Output the [x, y] coordinate of the center of the cell containing the given text.  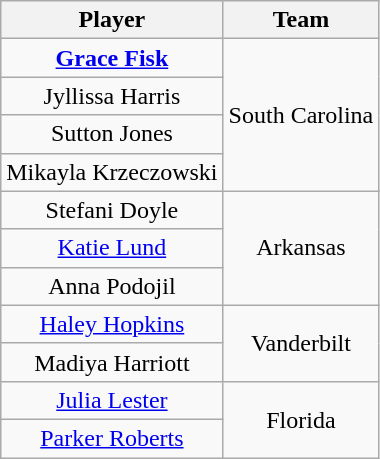
Anna Podojil [112, 286]
Madiya Harriott [112, 362]
Mikayla Krzeczowski [112, 172]
Arkansas [301, 248]
Katie Lund [112, 248]
Haley Hopkins [112, 324]
Stefani Doyle [112, 210]
Julia Lester [112, 400]
Grace Fisk [112, 58]
Florida [301, 419]
Parker Roberts [112, 438]
Vanderbilt [301, 343]
Sutton Jones [112, 134]
Team [301, 20]
Player [112, 20]
Jyllissa Harris [112, 96]
South Carolina [301, 115]
